For the text-containing cell, return its midpoint in [x, y] coordinate format. 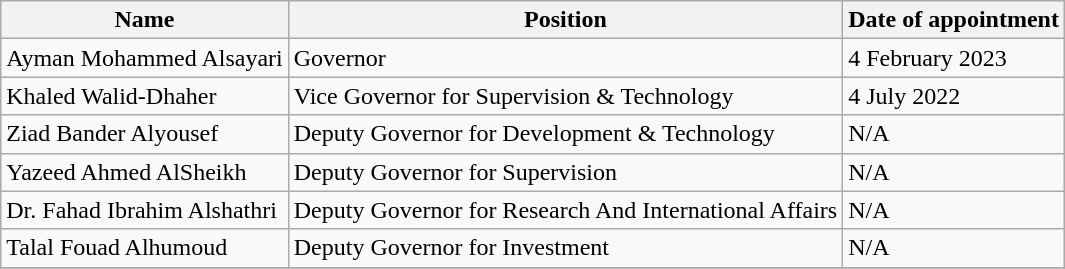
Ayman Mohammed Alsayari [144, 58]
Yazeed Ahmed AlSheikh [144, 172]
Khaled Walid-Dhaher [144, 96]
Deputy Governor for Supervision [565, 172]
Governor [565, 58]
Talal Fouad Alhumoud [144, 248]
Deputy Governor for Investment [565, 248]
Name [144, 20]
Deputy Governor for Development & Technology [565, 134]
4 July 2022 [954, 96]
Ziad Bander Alyousef [144, 134]
4 February 2023 [954, 58]
Date of appointment [954, 20]
Dr. Fahad Ibrahim Alshathri [144, 210]
Deputy Governor for Research And International Affairs [565, 210]
Vice Governor for Supervision & Technology [565, 96]
Position [565, 20]
